Return (X, Y) of the center of cell containing provided text 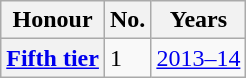
Fifth tier (53, 58)
Honour (53, 20)
2013–14 (198, 58)
No. (127, 20)
Years (198, 20)
1 (127, 58)
